Locate the cell with the specified text and output its [x, y] center coordinate. 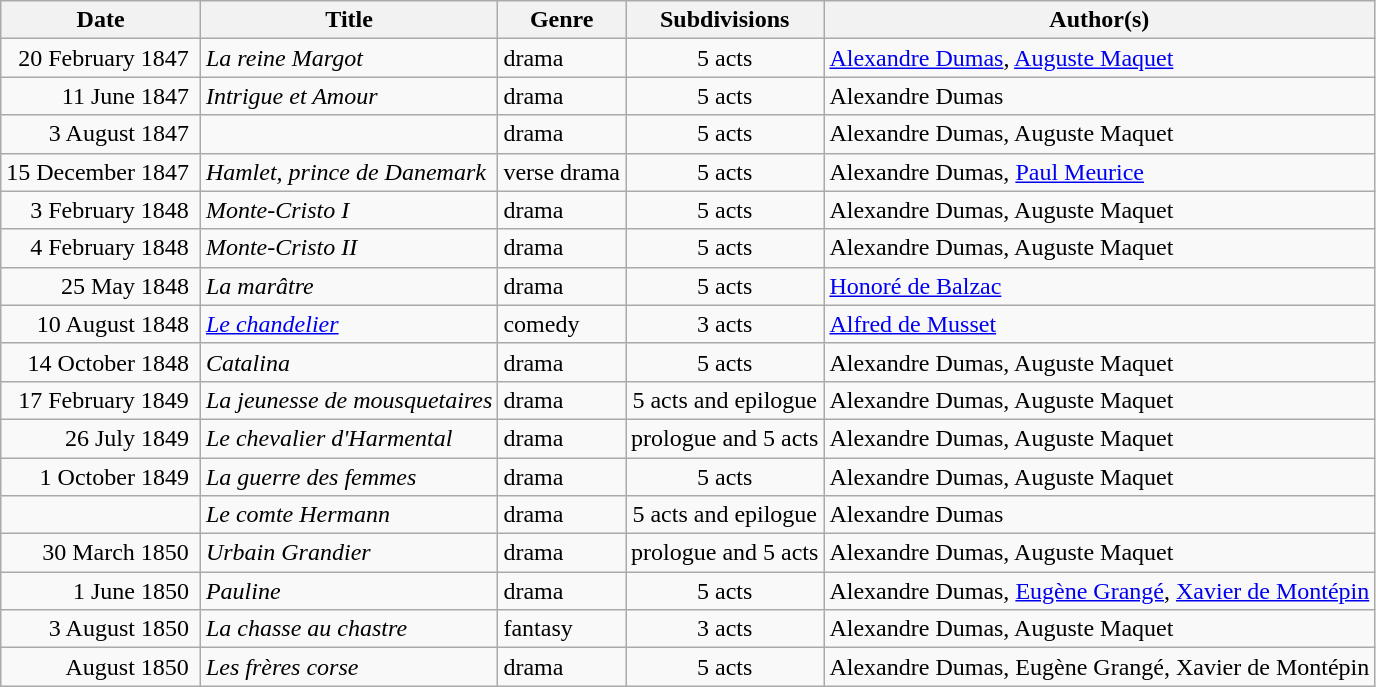
Les frères corse [348, 667]
Title [348, 20]
25 May 1848 [101, 286]
Monte-Cristo I [348, 210]
Monte-Cristo II [348, 248]
26 July 1849 [101, 438]
La reine Margot [348, 58]
3 February 1848 [101, 210]
Hamlet, prince de Danemark [348, 172]
La chasse au chastre [348, 629]
1 October 1849 [101, 477]
Date [101, 20]
14 October 1848 [101, 362]
fantasy [562, 629]
Urbain Grandier [348, 553]
30 March 1850 [101, 553]
Alfred de Musset [1100, 324]
Sub­divisions [725, 20]
Intrigue et Amour [348, 96]
4 February 1848 [101, 248]
Author(s) [1100, 20]
3 August 1850 [101, 629]
August 1850 [101, 667]
Genre [562, 20]
La marâtre [348, 286]
20 February 1847 [101, 58]
Honoré de Balzac [1100, 286]
La jeunesse de mousquetaires [348, 400]
verse drama [562, 172]
11 June 1847 [101, 96]
Le chandelier [348, 324]
Le comte Hermann [348, 515]
15 December 1847 [101, 172]
3 August 1847 [101, 134]
Le chevalier d'Harmental [348, 438]
comedy [562, 324]
Alexandre Dumas, Paul Meurice [1100, 172]
10 August 1848 [101, 324]
1 June 1850 [101, 591]
Catalina [348, 362]
17 February 1849 [101, 400]
Pauline [348, 591]
La guerre des femmes [348, 477]
